Identify which cell holds the provided text, then report its [X, Y] central coordinate. 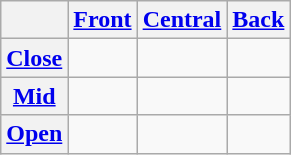
Close [34, 58]
Back [258, 20]
Front [102, 20]
Central [182, 20]
Mid [34, 96]
Open [34, 134]
